Pinpoint the cell where the given text exists, returning its [X, Y] midpoint coordinate. 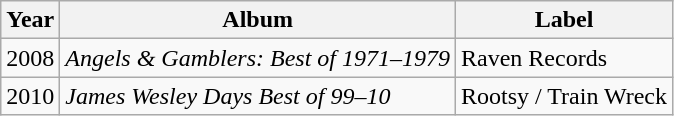
James Wesley Days Best of 99–10 [258, 96]
Rootsy / Train Wreck [564, 96]
Album [258, 20]
2010 [30, 96]
Raven Records [564, 58]
Label [564, 20]
2008 [30, 58]
Angels & Gamblers: Best of 1971–1979 [258, 58]
Year [30, 20]
